Output the [X, Y] coordinate of the center of the cell containing the given text.  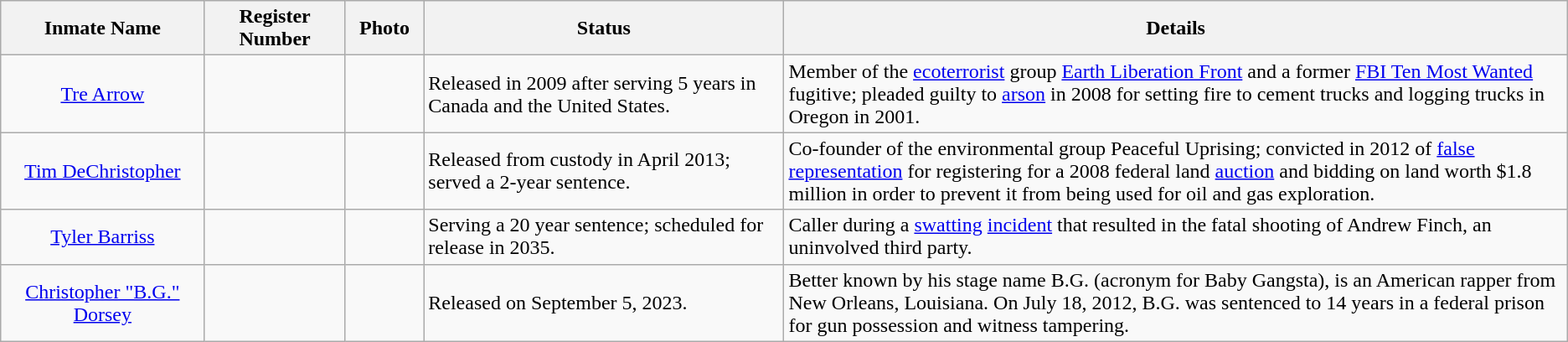
Caller during a swatting incident that resulted in the fatal shooting of Andrew Finch, an uninvolved third party. [1176, 236]
Photo [384, 28]
Serving a 20 year sentence; scheduled for release in 2035. [604, 236]
Released in 2009 after serving 5 years in Canada and the United States. [604, 94]
Tyler Barriss [102, 236]
Details [1176, 28]
Tre Arrow [102, 94]
Christopher "B.G." Dorsey [102, 303]
Inmate Name [102, 28]
Register Number [275, 28]
Tim DeChristopher [102, 171]
Released on September 5, 2023. [604, 303]
Status [604, 28]
Released from custody in April 2013; served a 2-year sentence. [604, 171]
